Return the [x, y] coordinate for the center point of the cell that contains the specified text.  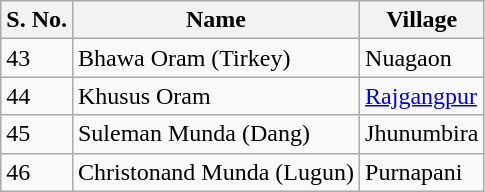
Bhawa Oram (Tirkey) [216, 58]
Khusus Oram [216, 96]
45 [37, 134]
Village [422, 20]
Christonand Munda (Lugun) [216, 172]
Jhunumbira [422, 134]
Nuagaon [422, 58]
44 [37, 96]
Rajgangpur [422, 96]
S. No. [37, 20]
Suleman Munda (Dang) [216, 134]
Purnapani [422, 172]
Name [216, 20]
43 [37, 58]
46 [37, 172]
